Output the (X, Y) coordinate of the center of the cell containing the given text.  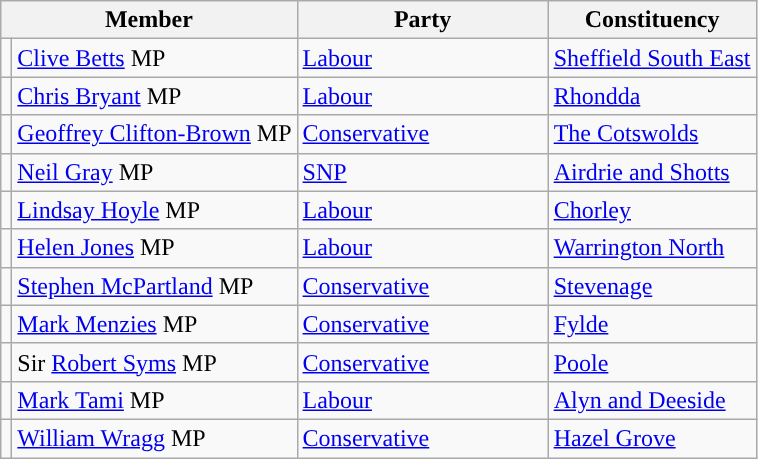
Airdrie and Shotts (652, 172)
Mark Tami MP (154, 400)
The Cotswolds (652, 134)
Alyn and Deeside (652, 400)
Constituency (652, 20)
Member (149, 20)
Warrington North (652, 248)
Sir Robert Syms MP (154, 362)
William Wragg MP (154, 438)
SNP (422, 172)
Fylde (652, 324)
Chris Bryant MP (154, 96)
Hazel Grove (652, 438)
Party (422, 20)
Mark Menzies MP (154, 324)
Rhondda (652, 96)
Sheffield South East (652, 58)
Chorley (652, 210)
Neil Gray MP (154, 172)
Poole (652, 362)
Helen Jones MP (154, 248)
Stephen McPartland MP (154, 286)
Lindsay Hoyle MP (154, 210)
Geoffrey Clifton-Brown MP (154, 134)
Clive Betts MP (154, 58)
Stevenage (652, 286)
